Identify which cell holds the provided text, then report its (X, Y) central coordinate. 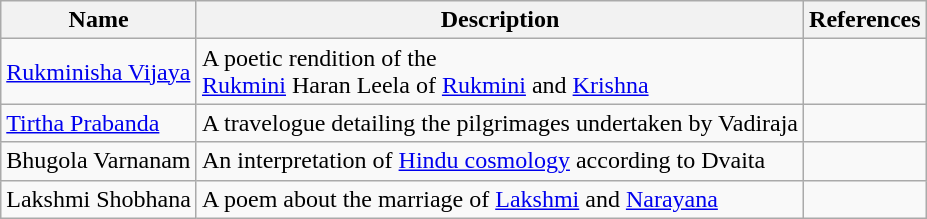
A travelogue detailing the pilgrimages undertaken by Vadiraja (500, 123)
References (866, 20)
Lakshmi Shobhana (99, 199)
A poem about the marriage of Lakshmi and Narayana (500, 199)
Tirtha Prabanda (99, 123)
Bhugola Varnanam (99, 161)
Name (99, 20)
Rukminisha Vijaya (99, 72)
A poetic rendition of theRukmini Haran Leela of Rukmini and Krishna (500, 72)
An interpretation of Hindu cosmology according to Dvaita (500, 161)
Description (500, 20)
